Provide the [X, Y] coordinate of the cell's center where the given text is located.  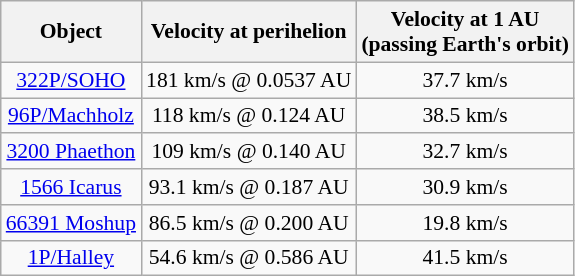
181 km/s @ 0.0537 AU [248, 80]
Velocity at perihelion [248, 32]
32.7 km/s [465, 152]
1566 Icarus [71, 187]
54.6 km/s @ 0.586 AU [248, 258]
37.7 km/s [465, 80]
3200 Phaethon [71, 152]
38.5 km/s [465, 116]
93.1 km/s @ 0.187 AU [248, 187]
30.9 km/s [465, 187]
86.5 km/s @ 0.200 AU [248, 223]
1P/Halley [71, 258]
Object [71, 32]
41.5 km/s [465, 258]
109 km/s @ 0.140 AU [248, 152]
322P/SOHO [71, 80]
96P/Machholz [71, 116]
19.8 km/s [465, 223]
118 km/s @ 0.124 AU [248, 116]
66391 Moshup [71, 223]
Velocity at 1 AU(passing Earth's orbit) [465, 32]
